Pinpoint the cell where the given text exists, returning its [X, Y] midpoint coordinate. 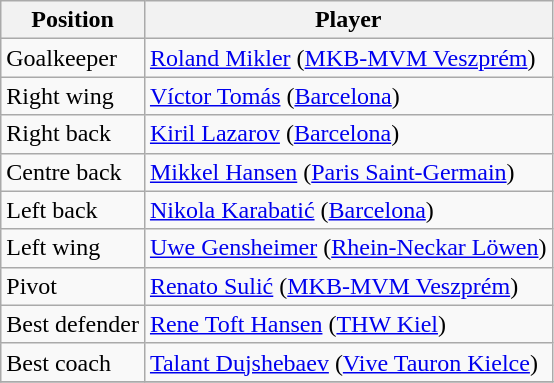
Renato Sulić (MKB-MVM Veszprém) [348, 286]
Mikkel Hansen (Paris Saint-Germain) [348, 172]
Best defender [73, 324]
Nikola Karabatić (Barcelona) [348, 210]
Position [73, 20]
Centre back [73, 172]
Left wing [73, 248]
Right back [73, 134]
Kiril Lazarov (Barcelona) [348, 134]
Víctor Tomás (Barcelona) [348, 96]
Best coach [73, 362]
Left back [73, 210]
Right wing [73, 96]
Roland Mikler (MKB-MVM Veszprém) [348, 58]
Talant Dujshebaev (Vive Tauron Kielce) [348, 362]
Goalkeeper [73, 58]
Uwe Gensheimer (Rhein-Neckar Löwen) [348, 248]
Player [348, 20]
Pivot [73, 286]
Rene Toft Hansen (THW Kiel) [348, 324]
